Locate the cell with the specified text and output its (X, Y) center coordinate. 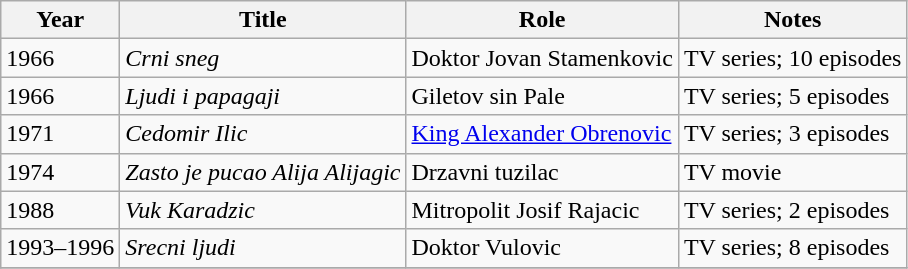
TV series; 8 episodes (792, 248)
TV series; 2 episodes (792, 210)
Notes (792, 20)
1993–1996 (60, 248)
Crni sneg (263, 58)
Giletov sin Pale (542, 96)
Ljudi i papagaji (263, 96)
TV series; 10 episodes (792, 58)
1974 (60, 172)
Title (263, 20)
Drzavni tuzilac (542, 172)
Year (60, 20)
1988 (60, 210)
King Alexander Obrenovic (542, 134)
Vuk Karadzic (263, 210)
TV series; 3 episodes (792, 134)
TV series; 5 episodes (792, 96)
Srecni ljudi (263, 248)
Zasto je pucao Alija Alijagic (263, 172)
Role (542, 20)
Doktor Jovan Stamenkovic (542, 58)
Mitropolit Josif Rajacic (542, 210)
Cedomir Ilic (263, 134)
Doktor Vulovic (542, 248)
1971 (60, 134)
TV movie (792, 172)
